Search for the cell housing the specified text and yield its (x, y) center coordinate. 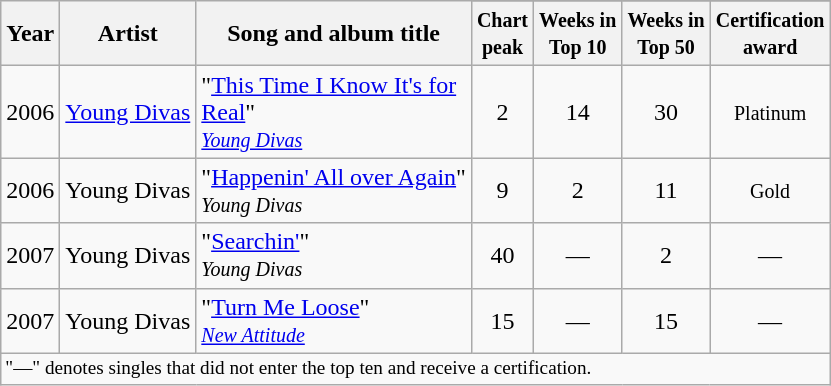
14 (578, 112)
Gold (770, 190)
Year (30, 34)
"Turn Me Loose"New Attitude (334, 320)
"Happenin' All over Again"Young Divas (334, 190)
"—" denotes singles that did not enter the top ten and receive a certification. (416, 369)
"This Time I Know It's for Real" Young Divas (334, 112)
Weeks inTop 50 (666, 34)
Artist (128, 34)
Weeks inTop 10 (578, 34)
Platinum (770, 112)
9 (502, 190)
Certificationaward (770, 34)
30 (666, 112)
Song and album title (334, 34)
Chartpeak (502, 34)
"Searchin'" Young Divas (334, 256)
11 (666, 190)
40 (502, 256)
